Return [x, y] of the center of cell containing provided text 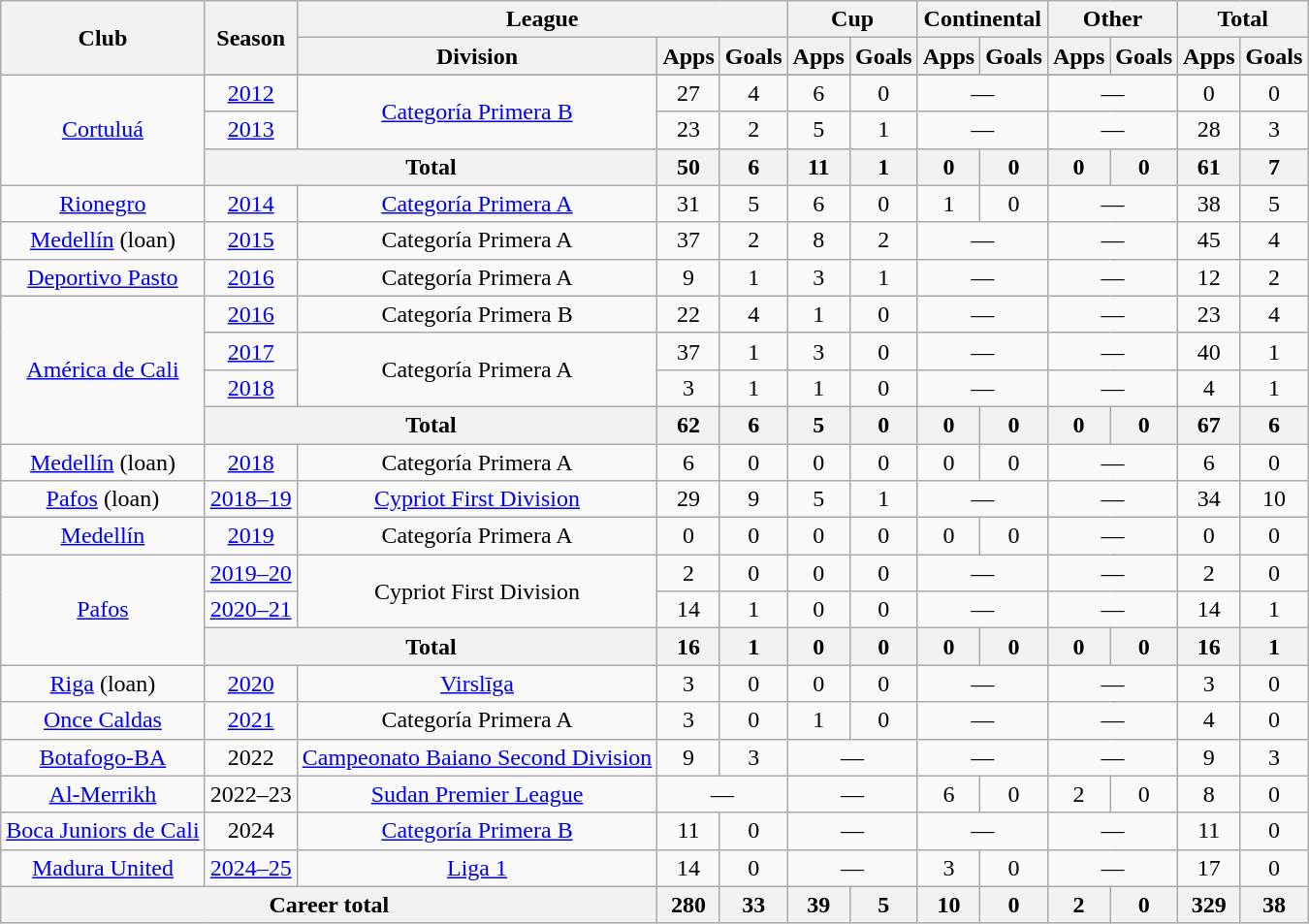
329 [1209, 905]
Rionegro [103, 204]
Deportivo Pasto [103, 277]
2020–21 [250, 610]
Campeonato Baiano Second Division [477, 757]
League [542, 19]
2024–25 [250, 868]
2019 [250, 536]
Sudan Premier League [477, 794]
34 [1209, 499]
29 [688, 499]
Riga (loan) [103, 684]
Season [250, 38]
Botafogo-BA [103, 757]
17 [1209, 868]
50 [688, 167]
2019–20 [250, 573]
61 [1209, 167]
2012 [250, 93]
2018–19 [250, 499]
7 [1274, 167]
Cortuluá [103, 130]
22 [688, 314]
45 [1209, 240]
67 [1209, 425]
Boca Juniors de Cali [103, 831]
33 [753, 905]
62 [688, 425]
12 [1209, 277]
2014 [250, 204]
Once Caldas [103, 720]
2022–23 [250, 794]
Other [1112, 19]
2015 [250, 240]
2022 [250, 757]
2024 [250, 831]
Al-Merrikh [103, 794]
Career total [330, 905]
39 [818, 905]
2017 [250, 351]
Virslīga [477, 684]
2021 [250, 720]
Liga 1 [477, 868]
280 [688, 905]
Madura United [103, 868]
31 [688, 204]
Medellín [103, 536]
Cup [852, 19]
27 [688, 93]
Club [103, 38]
28 [1209, 130]
Pafos (loan) [103, 499]
América de Cali [103, 369]
40 [1209, 351]
2013 [250, 130]
Division [477, 56]
2020 [250, 684]
Continental [982, 19]
Pafos [103, 610]
